Scan for the cell matching the given text and deliver its (X, Y) coordinate at center. 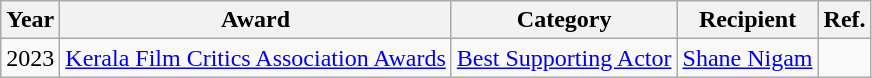
Best Supporting Actor (564, 58)
2023 (30, 58)
Shane Nigam (748, 58)
Category (564, 20)
Ref. (844, 20)
Award (256, 20)
Year (30, 20)
Kerala Film Critics Association Awards (256, 58)
Recipient (748, 20)
